For the text-containing cell, return its midpoint in (x, y) coordinate format. 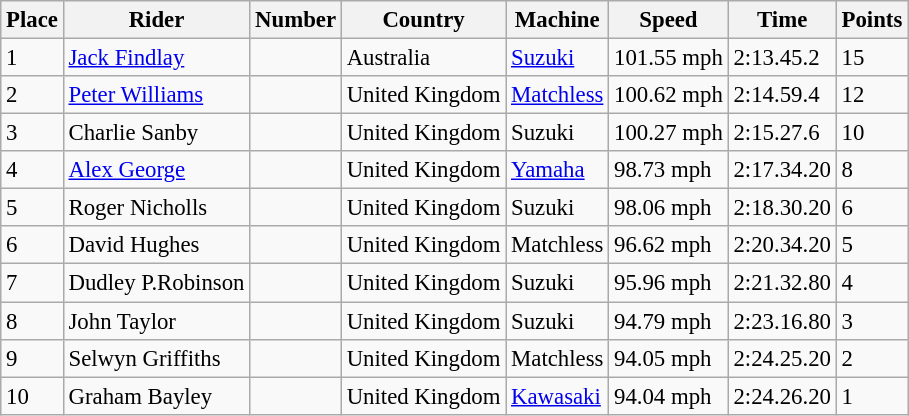
Yamaha (558, 170)
95.96 mph (668, 283)
2:20.34.20 (782, 245)
100.62 mph (668, 95)
Points (872, 20)
12 (872, 95)
2:24.25.20 (782, 358)
100.27 mph (668, 133)
2:18.30.20 (782, 208)
2:17.34.20 (782, 170)
Place (32, 20)
Alex George (156, 170)
Time (782, 20)
Machine (558, 20)
9 (32, 358)
94.05 mph (668, 358)
7 (32, 283)
Australia (423, 58)
Rider (156, 20)
2:13.45.2 (782, 58)
Kawasaki (558, 396)
Charlie Sanby (156, 133)
Number (296, 20)
96.62 mph (668, 245)
2:15.27.6 (782, 133)
2:24.26.20 (782, 396)
John Taylor (156, 321)
Jack Findlay (156, 58)
98.06 mph (668, 208)
2:21.32.80 (782, 283)
Peter Williams (156, 95)
David Hughes (156, 245)
Dudley P.Robinson (156, 283)
15 (872, 58)
2:23.16.80 (782, 321)
98.73 mph (668, 170)
Graham Bayley (156, 396)
Selwyn Griffiths (156, 358)
94.04 mph (668, 396)
101.55 mph (668, 58)
Roger Nicholls (156, 208)
Speed (668, 20)
Country (423, 20)
2:14.59.4 (782, 95)
94.79 mph (668, 321)
